Return [x, y] of the center of cell containing provided text 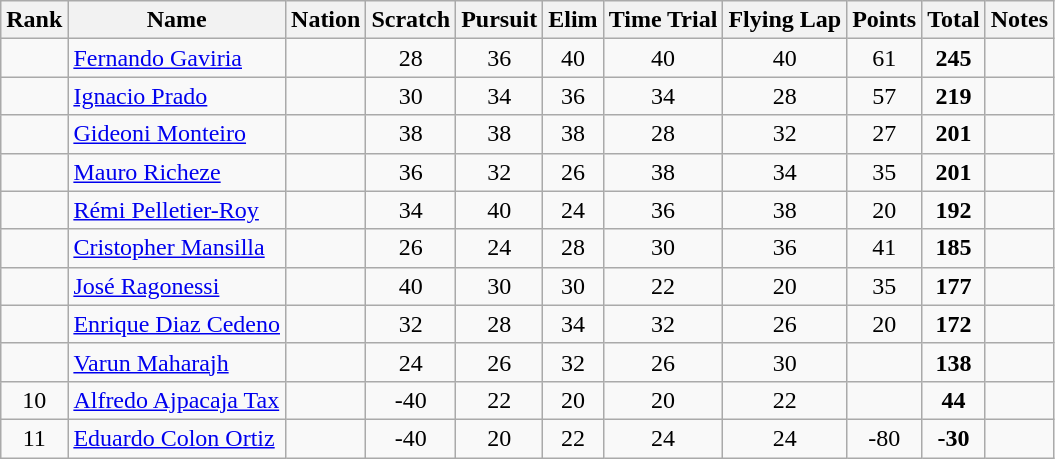
Fernando Gaviria [177, 58]
-80 [884, 438]
192 [954, 210]
-30 [954, 438]
61 [884, 58]
Rank [34, 20]
Ignacio Prado [177, 96]
Enrique Diaz Cedeno [177, 324]
Elim [573, 20]
Alfredo Ajpacaja Tax [177, 400]
11 [34, 438]
138 [954, 362]
172 [954, 324]
44 [954, 400]
27 [884, 134]
Scratch [411, 20]
Eduardo Colon Ortiz [177, 438]
177 [954, 286]
245 [954, 58]
Notes [1019, 20]
Gideoni Monteiro [177, 134]
Name [177, 20]
185 [954, 248]
Flying Lap [785, 20]
219 [954, 96]
Mauro Richeze [177, 172]
Points [884, 20]
Nation [326, 20]
41 [884, 248]
Pursuit [500, 20]
10 [34, 400]
José Ragonessi [177, 286]
Rémi Pelletier-Roy [177, 210]
Total [954, 20]
57 [884, 96]
Cristopher Mansilla [177, 248]
Time Trial [663, 20]
Varun Maharajh [177, 362]
